Capture the cell that displays the provided text and extract its (x, y) central coordinate. 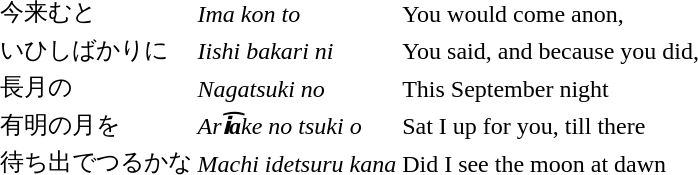
Iishi bakari ni (297, 51)
Ari͡ake no tsuki o (297, 125)
Nagatsuki no (297, 88)
